Scan for the cell matching the given text and deliver its (x, y) coordinate at center. 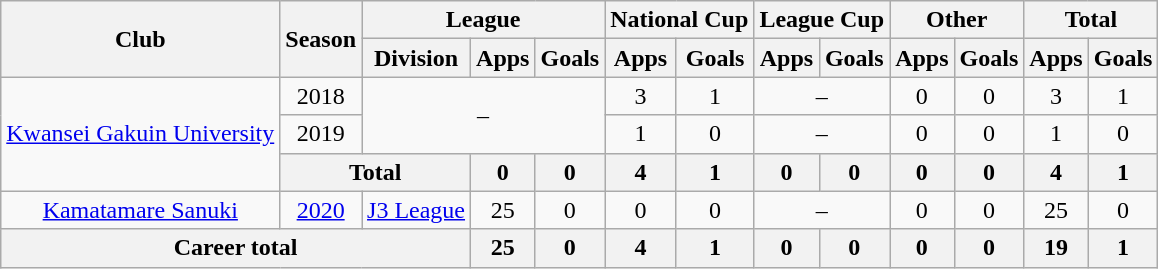
National Cup (680, 20)
Kwansei Gakuin University (140, 134)
Season (321, 39)
League Cup (822, 20)
19 (1056, 248)
2018 (321, 96)
Kamatamare Sanuki (140, 210)
League (484, 20)
Other (957, 20)
Club (140, 39)
2019 (321, 134)
2020 (321, 210)
J3 League (416, 210)
Career total (236, 248)
Division (416, 58)
